Output the [x, y] coordinate of the center of the cell containing the given text.  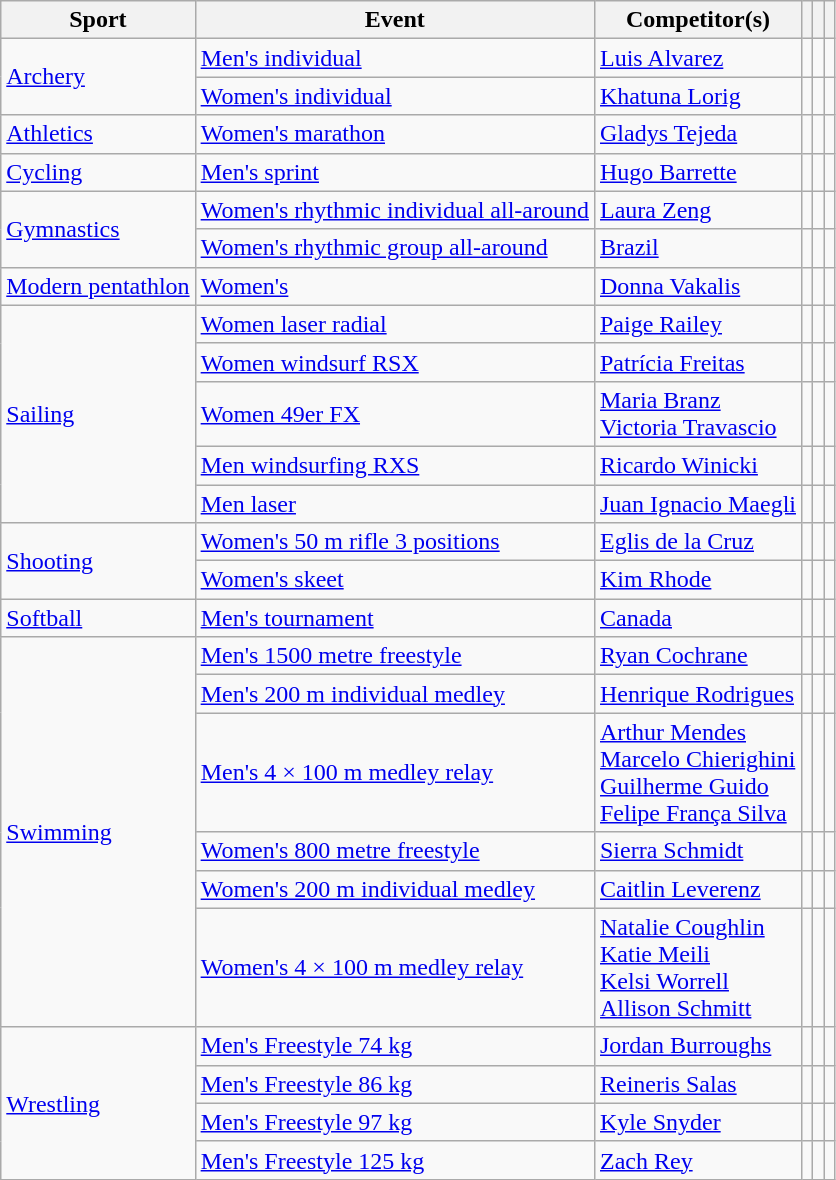
Women laser radial [394, 324]
Laura Zeng [698, 210]
Men's Freestyle 86 kg [394, 1084]
Women's 800 metre freestyle [394, 851]
Women's marathon [394, 134]
Ryan Cochrane [698, 656]
Zach Rey [698, 1160]
Men windsurfing RXS [394, 465]
Event [394, 20]
Men laser [394, 503]
Brazil [698, 248]
Men's sprint [394, 172]
Arthur MendesMarcelo ChierighiniGuilherme GuidoFelipe França Silva [698, 772]
Swimming [98, 832]
Kyle Snyder [698, 1122]
Modern pentathlon [98, 286]
Men's 1500 metre freestyle [394, 656]
Hugo Barrette [698, 172]
Women's rhythmic individual all-around [394, 210]
Caitlin Leverenz [698, 889]
Women's skeet [394, 580]
Men's individual [394, 58]
Eglis de la Cruz [698, 542]
Wrestling [98, 1103]
Men's 4 × 100 m medley relay [394, 772]
Jordan Burroughs [698, 1046]
Competitor(s) [698, 20]
Cycling [98, 172]
Canada [698, 618]
Donna Vakalis [698, 286]
Women's 4 × 100 m medley relay [394, 968]
Men's Freestyle 125 kg [394, 1160]
Women's rhythmic group all-around [394, 248]
Women's 200 m individual medley [394, 889]
Reineris Salas [698, 1084]
Sierra Schmidt [698, 851]
Kim Rhode [698, 580]
Women's individual [394, 96]
Softball [98, 618]
Women's 50 m rifle 3 positions [394, 542]
Luis Alvarez [698, 58]
Paige Railey [698, 324]
Women 49er FX [394, 414]
Gymnastics [98, 229]
Athletics [98, 134]
Women's [394, 286]
Natalie CoughlinKatie MeiliKelsi WorrellAllison Schmitt [698, 968]
Men's tournament [394, 618]
Shooting [98, 561]
Gladys Tejeda [698, 134]
Women windsurf RSX [394, 362]
Henrique Rodrigues [698, 694]
Sport [98, 20]
Archery [98, 77]
Juan Ignacio Maegli [698, 503]
Men's Freestyle 97 kg [394, 1122]
Men's Freestyle 74 kg [394, 1046]
Maria BranzVictoria Travascio [698, 414]
Ricardo Winicki [698, 465]
Men's 200 m individual medley [394, 694]
Khatuna Lorig [698, 96]
Patrícia Freitas [698, 362]
Sailing [98, 414]
